From the cell containing the given text, extract its center point as (X, Y) coordinate. 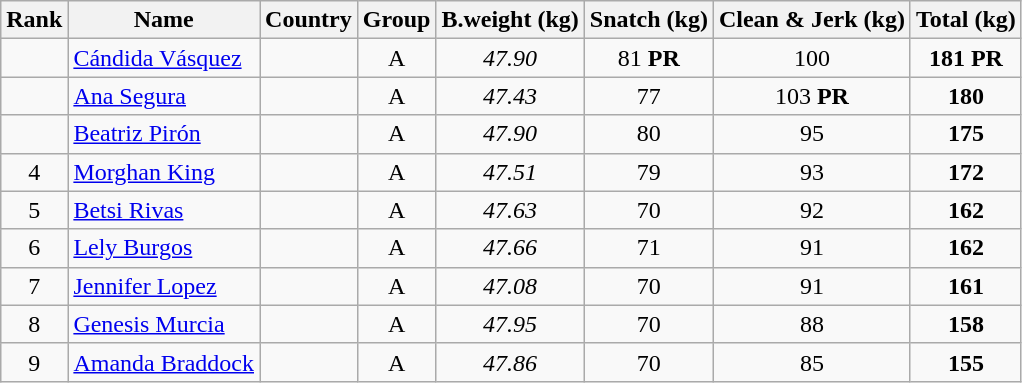
9 (34, 362)
Genesis Murcia (164, 324)
4 (34, 172)
47.63 (510, 210)
Country (309, 20)
47.86 (510, 362)
172 (966, 172)
175 (966, 134)
79 (648, 172)
Cándida Vásquez (164, 58)
80 (648, 134)
Morghan King (164, 172)
181 PR (966, 58)
Amanda Braddock (164, 362)
88 (812, 324)
158 (966, 324)
Clean & Jerk (kg) (812, 20)
180 (966, 96)
B.weight (kg) (510, 20)
95 (812, 134)
Jennifer Lopez (164, 286)
7 (34, 286)
8 (34, 324)
47.95 (510, 324)
Lely Burgos (164, 248)
5 (34, 210)
71 (648, 248)
Betsi Rivas (164, 210)
47.08 (510, 286)
Snatch (kg) (648, 20)
Beatriz Pirón (164, 134)
Group (396, 20)
85 (812, 362)
Ana Segura (164, 96)
100 (812, 58)
161 (966, 286)
47.43 (510, 96)
81 PR (648, 58)
47.66 (510, 248)
103 PR (812, 96)
92 (812, 210)
6 (34, 248)
47.51 (510, 172)
155 (966, 362)
Name (164, 20)
Total (kg) (966, 20)
77 (648, 96)
93 (812, 172)
Rank (34, 20)
